Output the [X, Y] coordinate of the center of the cell containing the given text.  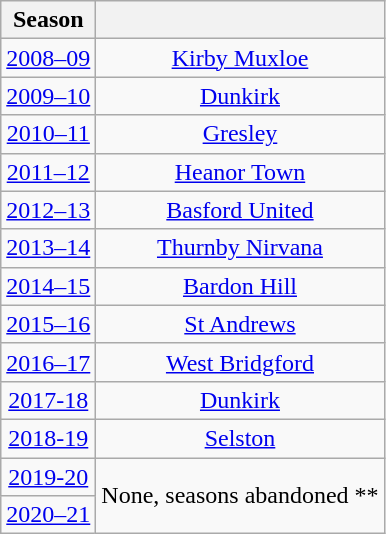
Thurnby Nirvana [240, 248]
None, seasons abandoned ** [240, 496]
2014–15 [48, 286]
2020–21 [48, 515]
Gresley [240, 134]
2016–17 [48, 362]
Selston [240, 438]
2015–16 [48, 324]
2012–13 [48, 210]
Basford United [240, 210]
2008–09 [48, 58]
West Bridgford [240, 362]
2011–12 [48, 172]
2019-20 [48, 477]
Kirby Muxloe [240, 58]
Bardon Hill [240, 286]
2013–14 [48, 248]
St Andrews [240, 324]
2009–10 [48, 96]
2017-18 [48, 400]
Heanor Town [240, 172]
2018-19 [48, 438]
Season [48, 20]
2010–11 [48, 134]
